Locate the cell with the specified text and output its [X, Y] center coordinate. 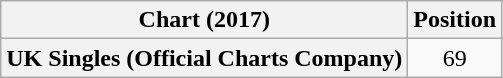
UK Singles (Official Charts Company) [204, 58]
69 [455, 58]
Chart (2017) [204, 20]
Position [455, 20]
